From the cell containing the given text, extract its center point as (X, Y) coordinate. 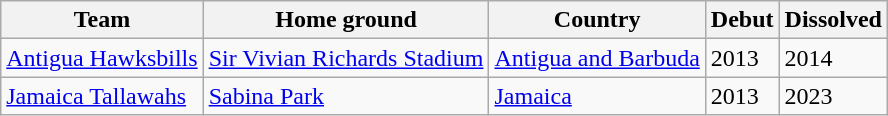
2023 (833, 96)
Home ground (346, 20)
Country (597, 20)
Sabina Park (346, 96)
Jamaica (597, 96)
Jamaica Tallawahs (102, 96)
Antigua Hawksbills (102, 58)
2014 (833, 58)
Sir Vivian Richards Stadium (346, 58)
Team (102, 20)
Debut (742, 20)
Antigua and Barbuda (597, 58)
Dissolved (833, 20)
